Extract the [X, Y] coordinate from the center of the cell holding the provided text.  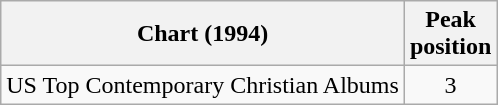
3 [450, 85]
Chart (1994) [203, 34]
Peakposition [450, 34]
US Top Contemporary Christian Albums [203, 85]
